Search for the cell housing the specified text and yield its [x, y] center coordinate. 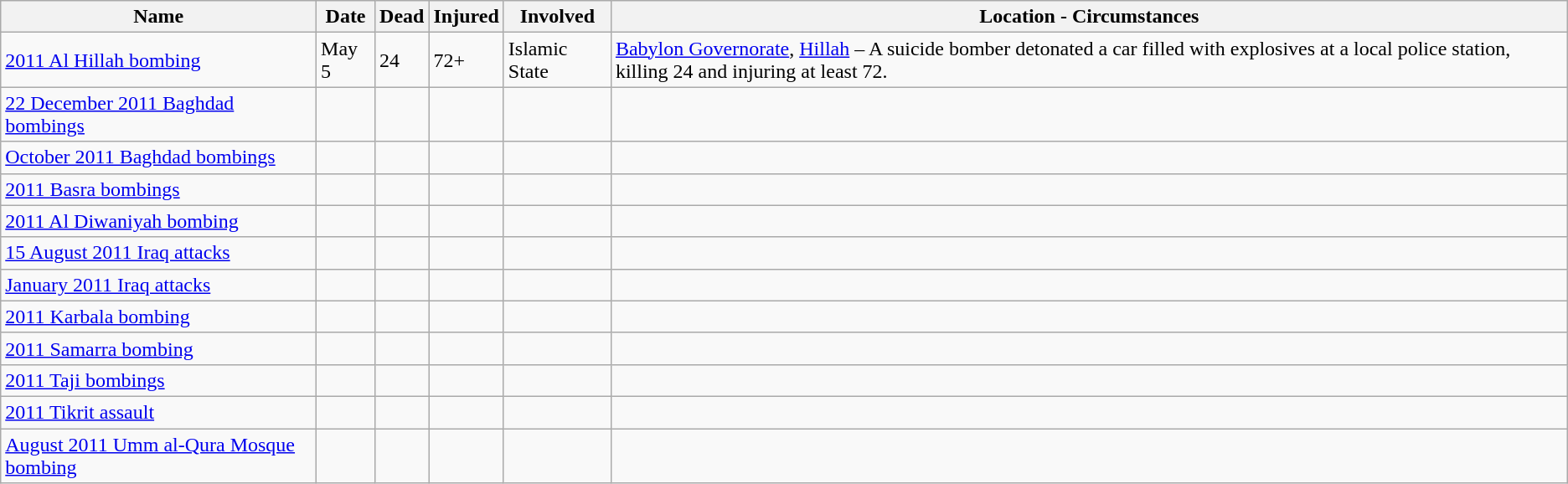
Injured [466, 17]
Location - Circumstances [1089, 17]
2011 Taji bombings [159, 380]
October 2011 Baghdad bombings [159, 157]
24 [402, 60]
January 2011 Iraq attacks [159, 285]
2011 Samarra bombing [159, 348]
Dead [402, 17]
Date [346, 17]
May 5 [346, 60]
2011 Al Diwaniyah bombing [159, 221]
72+ [466, 60]
2011 Basra bombings [159, 189]
2011 Tikrit assault [159, 412]
August 2011 Umm al-Qura Mosque bombing [159, 456]
2011 Karbala bombing [159, 317]
Involved [557, 17]
2011 Al Hillah bombing [159, 60]
22 December 2011 Baghdad bombings [159, 114]
Islamic State [557, 60]
15 August 2011 Iraq attacks [159, 253]
Name [159, 17]
Babylon Governorate, Hillah – A suicide bomber detonated a car filled with explosives at a local police station, killing 24 and injuring at least 72. [1089, 60]
